From the cell containing the given text, extract its center point as [X, Y] coordinate. 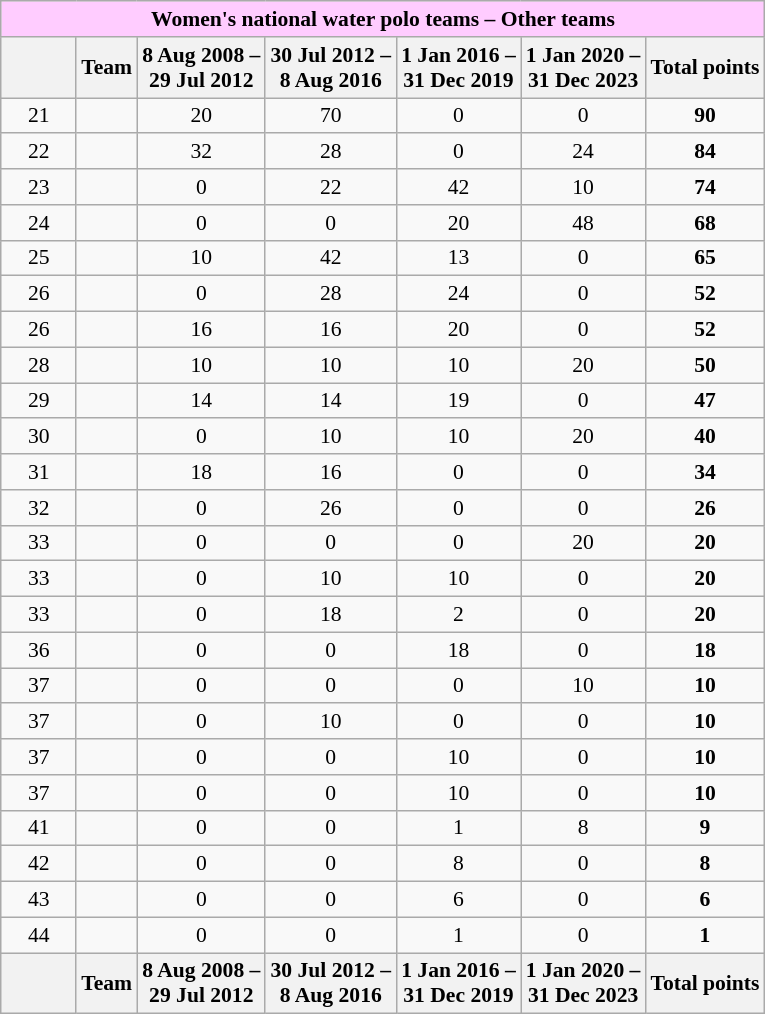
84 [704, 152]
68 [704, 223]
47 [704, 401]
74 [704, 187]
48 [584, 223]
44 [38, 935]
90 [704, 116]
29 [38, 401]
9 [704, 828]
36 [38, 650]
43 [38, 900]
21 [38, 116]
2 [458, 615]
25 [38, 258]
70 [330, 116]
31 [38, 472]
Women's national water polo teams – Other teams [382, 19]
30 [38, 437]
34 [704, 472]
41 [38, 828]
50 [704, 365]
13 [458, 258]
65 [704, 258]
40 [704, 437]
19 [458, 401]
23 [38, 187]
